Return the (x, y) coordinate for the center point of the cell that contains the specified text.  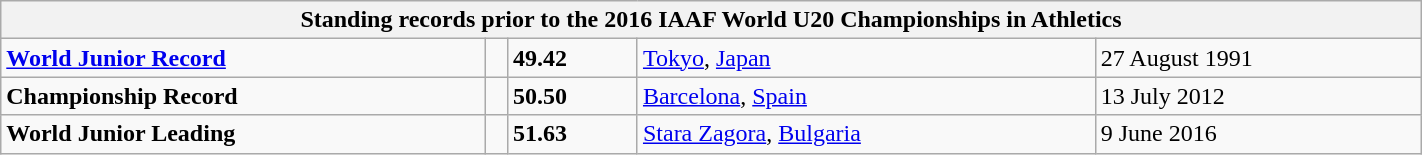
World Junior Leading (244, 134)
50.50 (572, 96)
27 August 1991 (1258, 58)
Standing records prior to the 2016 IAAF World U20 Championships in Athletics (711, 20)
13 July 2012 (1258, 96)
Barcelona, Spain (866, 96)
Championship Record (244, 96)
Stara Zagora, Bulgaria (866, 134)
Tokyo, Japan (866, 58)
51.63 (572, 134)
World Junior Record (244, 58)
49.42 (572, 58)
9 June 2016 (1258, 134)
